Extract the [X, Y] coordinate from the center of the cell holding the provided text.  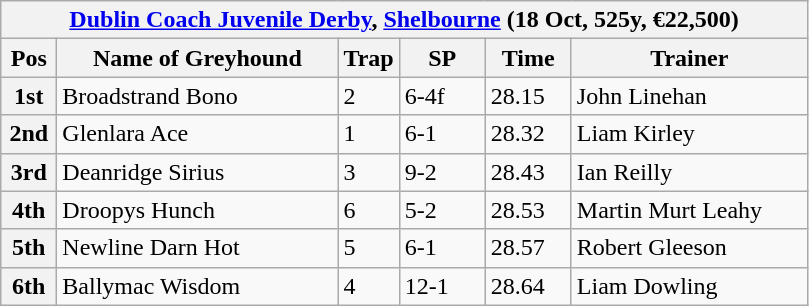
Dublin Coach Juvenile Derby, Shelbourne (18 Oct, 525y, €22,500) [404, 20]
9-2 [442, 172]
Newline Darn Hot [198, 248]
Robert Gleeson [689, 248]
3rd [29, 172]
Glenlara Ace [198, 134]
Ballymac Wisdom [198, 286]
6-4f [442, 96]
Pos [29, 58]
2 [368, 96]
Trainer [689, 58]
6th [29, 286]
5th [29, 248]
Martin Murt Leahy [689, 210]
12-1 [442, 286]
Time [528, 58]
3 [368, 172]
SP [442, 58]
28.53 [528, 210]
Droopys Hunch [198, 210]
28.15 [528, 96]
28.32 [528, 134]
5 [368, 248]
Broadstrand Bono [198, 96]
2nd [29, 134]
Ian Reilly [689, 172]
28.43 [528, 172]
28.57 [528, 248]
Liam Kirley [689, 134]
John Linehan [689, 96]
Deanridge Sirius [198, 172]
4 [368, 286]
1st [29, 96]
5-2 [442, 210]
28.64 [528, 286]
1 [368, 134]
4th [29, 210]
Name of Greyhound [198, 58]
Liam Dowling [689, 286]
Trap [368, 58]
6 [368, 210]
